Locate the cell with the specified text and output its (x, y) center coordinate. 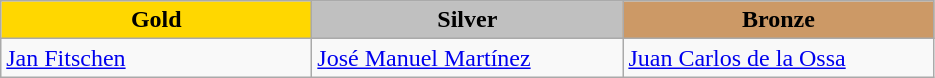
Gold (156, 20)
Bronze (778, 20)
Silver (468, 20)
Jan Fitschen (156, 58)
Juan Carlos de la Ossa (778, 58)
José Manuel Martínez (468, 58)
